From the cell containing the given text, extract its center point as [X, Y] coordinate. 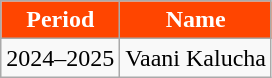
Vaani Kalucha [196, 58]
Period [60, 20]
Name [196, 20]
2024–2025 [60, 58]
